Identify which cell holds the provided text, then report its [x, y] central coordinate. 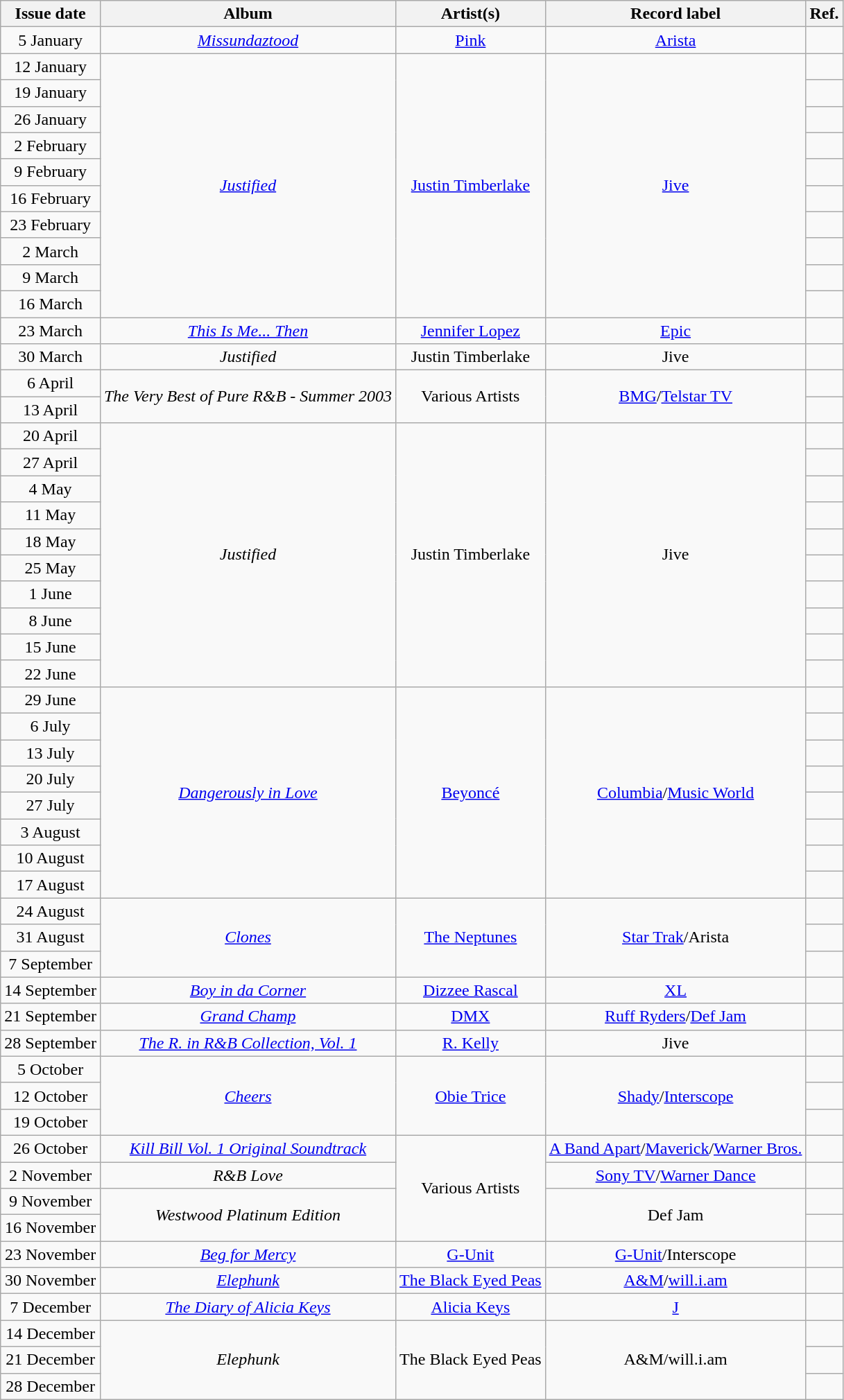
A Band Apart/Maverick/Warner Bros. [675, 1148]
Jennifer Lopez [471, 331]
1 June [51, 594]
20 April [51, 436]
13 April [51, 410]
17 August [51, 885]
9 March [51, 277]
The Neptunes [471, 937]
Alicia Keys [471, 1307]
28 December [51, 1386]
R&B Love [248, 1175]
J [675, 1307]
Artist(s) [471, 14]
26 January [51, 119]
18 May [51, 542]
G-Unit [471, 1254]
Issue date [51, 14]
The Very Best of Pure R&B - Summer 2003 [248, 397]
2 November [51, 1175]
23 March [51, 331]
20 July [51, 779]
5 October [51, 1069]
This Is Me... Then [248, 331]
11 May [51, 515]
23 February [51, 225]
Def Jam [675, 1215]
8 June [51, 621]
23 November [51, 1254]
Epic [675, 331]
The R. in R&B Collection, Vol. 1 [248, 1043]
The Diary of Alicia Keys [248, 1307]
BMG/Telstar TV [675, 397]
30 November [51, 1281]
Kill Bill Vol. 1 Original Soundtrack [248, 1148]
25 May [51, 568]
21 December [51, 1360]
14 September [51, 990]
Ruff Ryders/Def Jam [675, 1017]
Clones [248, 937]
27 April [51, 463]
2 February [51, 146]
Grand Champ [248, 1017]
Beyoncé [471, 792]
3 August [51, 832]
12 January [51, 67]
21 September [51, 1017]
Pink [471, 40]
Beg for Mercy [248, 1254]
Dangerously in Love [248, 792]
28 September [51, 1043]
16 November [51, 1228]
2 March [51, 251]
Record label [675, 14]
DMX [471, 1017]
Ref. [824, 14]
14 December [51, 1333]
24 August [51, 911]
Cheers [248, 1096]
Arista [675, 40]
6 April [51, 383]
XL [675, 990]
29 June [51, 700]
Boy in da Corner [248, 990]
9 February [51, 172]
16 February [51, 198]
Columbia/Music World [675, 792]
G-Unit/Interscope [675, 1254]
Album [248, 14]
19 October [51, 1122]
30 March [51, 357]
12 October [51, 1096]
16 March [51, 304]
26 October [51, 1148]
Sony TV/Warner Dance [675, 1175]
31 August [51, 937]
15 June [51, 647]
Star Trak/Arista [675, 937]
R. Kelly [471, 1043]
Westwood Platinum Edition [248, 1215]
19 January [51, 93]
4 May [51, 489]
22 June [51, 673]
Dizzee Rascal [471, 990]
13 July [51, 752]
Obie Trice [471, 1096]
5 January [51, 40]
10 August [51, 858]
Shady/Interscope [675, 1096]
9 November [51, 1202]
6 July [51, 726]
Missundaztood [248, 40]
7 December [51, 1307]
27 July [51, 806]
7 September [51, 964]
